From the cell containing the given text, extract its center point as (X, Y) coordinate. 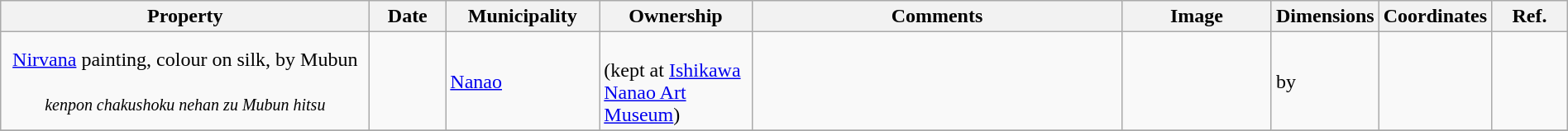
Coordinates (1435, 16)
Date (408, 16)
Ownership (676, 16)
(kept at Ishikawa Nanao Art Museum) (676, 81)
Image (1198, 16)
Ref. (1530, 16)
Property (185, 16)
by (1325, 81)
Municipality (523, 16)
Nanao (523, 81)
Nirvana painting, colour on silk, by Mubunkenpon chakushoku nehan zu Mubun hitsu (185, 81)
Dimensions (1325, 16)
Comments (936, 16)
